Identify which cell holds the provided text, then report its (x, y) central coordinate. 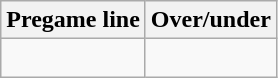
Pregame line (74, 20)
Over/under (210, 20)
